Return the [x, y] coordinate for the center point of the cell that contains the specified text.  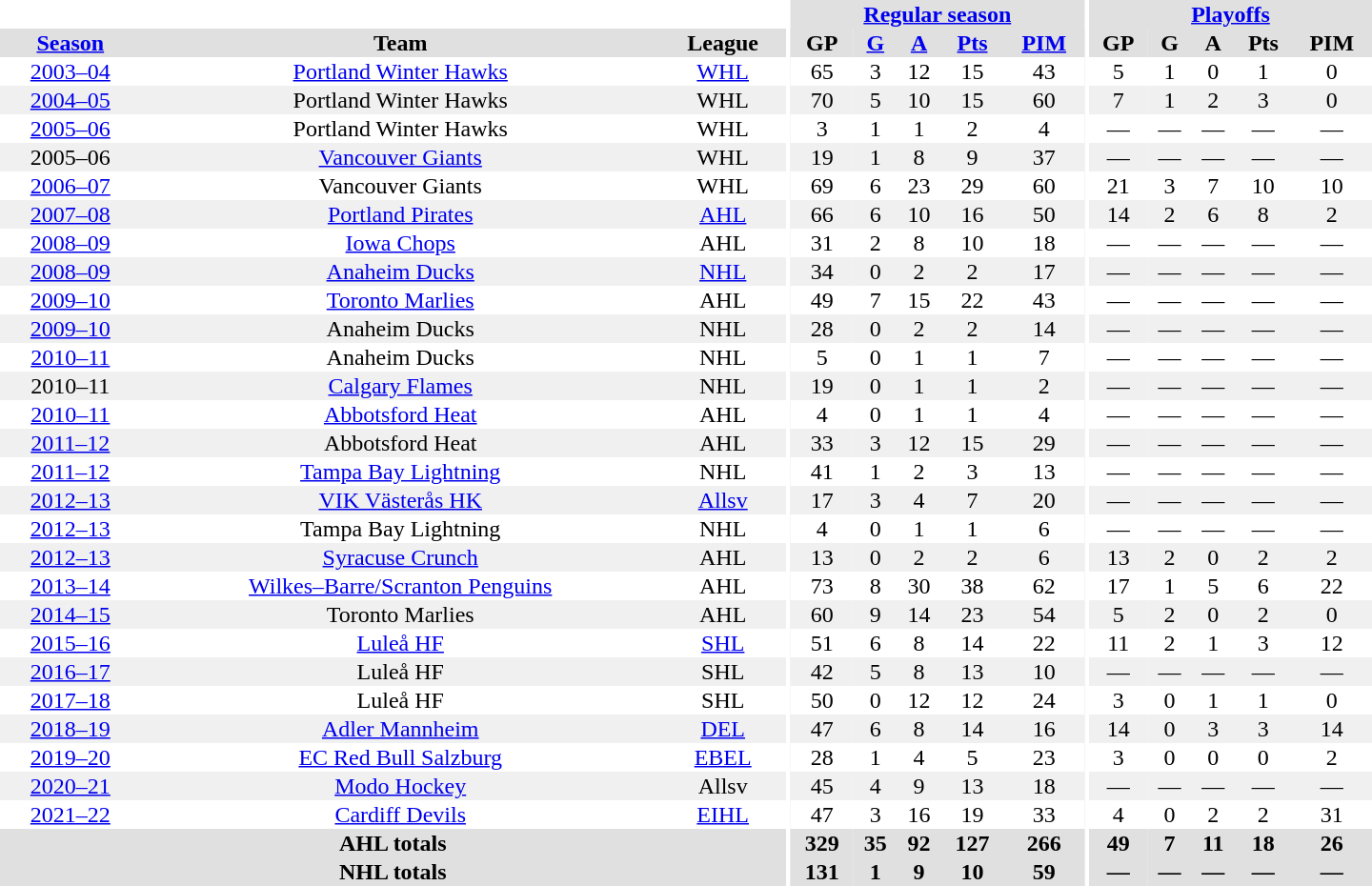
37 [1044, 157]
66 [822, 214]
Portland Pirates [400, 214]
2019–20 [71, 757]
69 [822, 186]
41 [822, 472]
Cardiff Devils [400, 815]
24 [1044, 700]
59 [1044, 872]
266 [1044, 843]
DEL [723, 729]
2003–04 [71, 71]
45 [822, 786]
2014–15 [71, 614]
2004–05 [71, 100]
127 [972, 843]
2021–22 [71, 815]
34 [822, 272]
51 [822, 643]
EIHL [723, 815]
131 [822, 872]
Calgary Flames [400, 386]
65 [822, 71]
92 [919, 843]
2017–18 [71, 700]
Syracuse Crunch [400, 557]
2016–17 [71, 672]
2015–16 [71, 643]
Regular season [938, 14]
Modo Hockey [400, 786]
Team [400, 43]
EBEL [723, 757]
20 [1044, 500]
2006–07 [71, 186]
42 [822, 672]
73 [822, 586]
30 [919, 586]
2018–19 [71, 729]
35 [876, 843]
VIK Västerås HK [400, 500]
21 [1119, 186]
70 [822, 100]
Iowa Chops [400, 243]
Season [71, 43]
AHL totals [393, 843]
26 [1332, 843]
Adler Mannheim [400, 729]
EC Red Bull Salzburg [400, 757]
38 [972, 586]
NHL totals [393, 872]
54 [1044, 614]
Wilkes–Barre/Scranton Penguins [400, 586]
2013–14 [71, 586]
329 [822, 843]
2020–21 [71, 786]
2007–08 [71, 214]
Playoffs [1231, 14]
League [723, 43]
62 [1044, 586]
